Pinpoint the cell where the given text exists, returning its [x, y] midpoint coordinate. 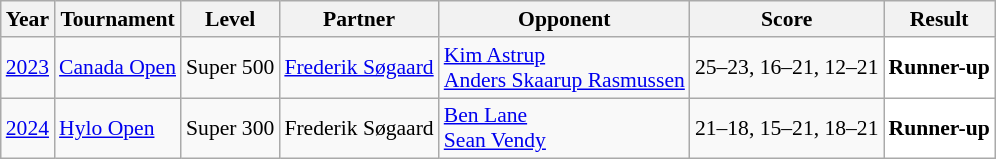
25–23, 16–21, 12–21 [787, 68]
Partner [358, 19]
21–18, 15–21, 18–21 [787, 128]
Ben Lane Sean Vendy [564, 128]
2024 [28, 128]
2023 [28, 68]
Tournament [118, 19]
Canada Open [118, 68]
Score [787, 19]
Kim Astrup Anders Skaarup Rasmussen [564, 68]
Year [28, 19]
Result [940, 19]
Super 300 [230, 128]
Hylo Open [118, 128]
Opponent [564, 19]
Level [230, 19]
Super 500 [230, 68]
